Capture the cell that displays the provided text and extract its (X, Y) central coordinate. 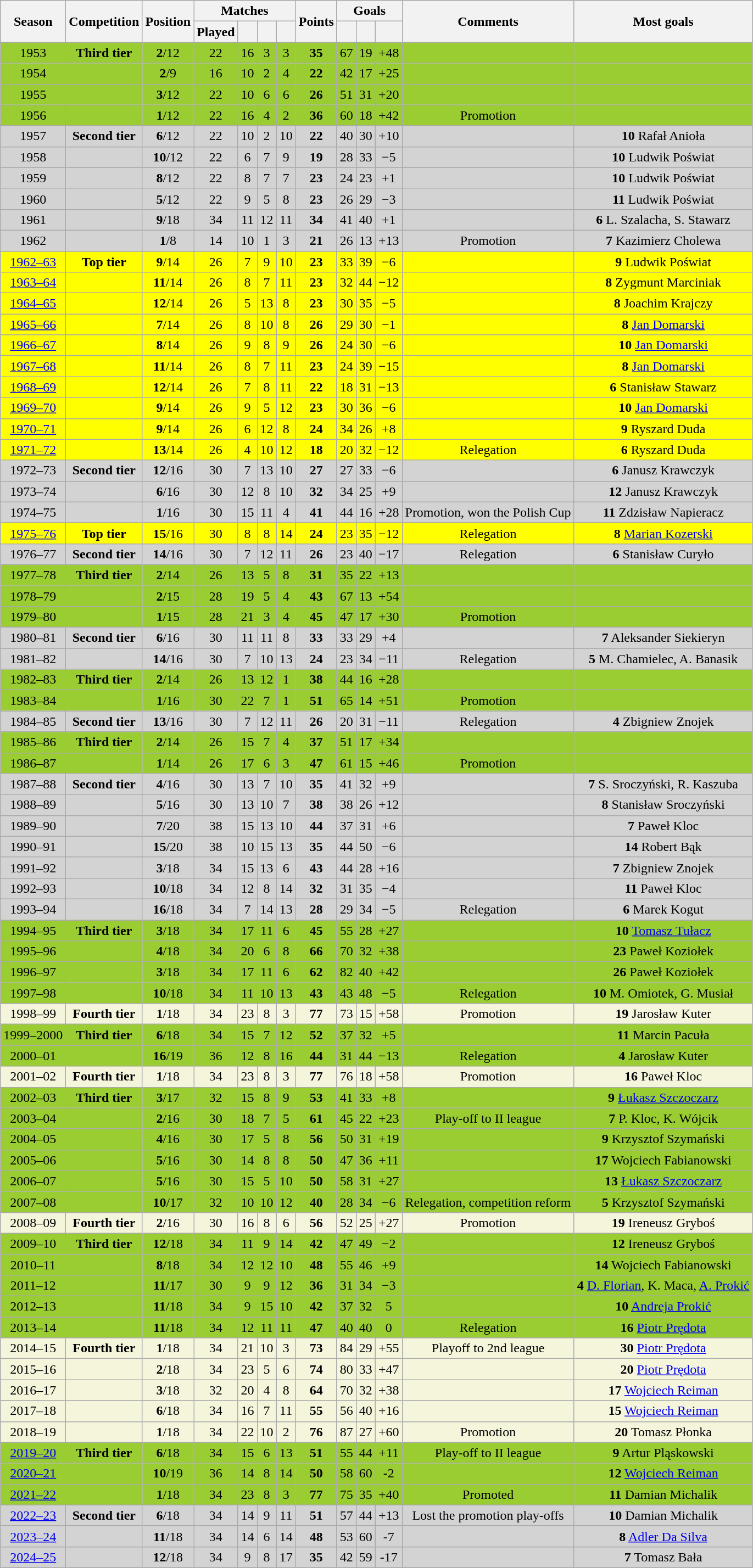
2/18 (168, 1369)
1967–68 (33, 366)
8 Adler Da Silva (663, 1536)
+60 (389, 1432)
1996–97 (33, 972)
1990–91 (33, 847)
10 Andreja Prokić (663, 1307)
1997–98 (33, 993)
8 Marian Kozerski (663, 533)
2018–19 (33, 1432)
Playoff to 2nd league (488, 1348)
13/16 (168, 721)
6 Stanisław Stawarz (663, 387)
Competition (104, 21)
1/15 (168, 617)
5/12 (168, 199)
1956 (33, 115)
2022–23 (33, 1515)
6 Janusz Krawczyk (663, 471)
Relegation, competition reform (488, 1202)
2006–07 (33, 1181)
7 Kazimierz Cholewa (663, 240)
46 (366, 1264)
8 Zygmunt Marciniak (663, 283)
−2 (389, 1244)
87 (346, 1432)
+30 (389, 617)
15 Wojciech Reiman (663, 1411)
7 Tomasz Bała (663, 1557)
Season (33, 21)
8/12 (168, 178)
30 Piotr Prędota (663, 1348)
1963–64 (33, 283)
20 Piotr Prędota (663, 1369)
1999–2000 (33, 1035)
8 Stanisław Sroczyński (663, 805)
15/20 (168, 847)
2010–11 (33, 1264)
1954 (33, 74)
9 Ryszard Duda (663, 429)
2024–25 (33, 1557)
1981–82 (33, 659)
+46 (389, 763)
12 Wojciech Reiman (663, 1474)
Position (168, 21)
1974–75 (33, 512)
11 Zdzisław Napieracz (663, 512)
10/12 (168, 157)
2019–20 (33, 1453)
+40 (389, 1494)
2016–17 (33, 1390)
10 Tomasz Tułacz (663, 931)
4 D. Florian, K. Maca, A. Prokić (663, 1286)
1958 (33, 157)
80 (346, 1369)
1976–77 (33, 554)
4 Jarosław Kuter (663, 1056)
−4 (389, 888)
6 L. Szalacha, S. Stawarz (663, 220)
1965–66 (33, 324)
1962 (33, 240)
Lost the promotion play-offs (488, 1515)
−15 (389, 366)
+5 (389, 1035)
1993–94 (33, 909)
7 P. Kloc, K. Wójcik (663, 1118)
Promotion, won the Polish Cup (488, 512)
1975–76 (33, 533)
1984–85 (33, 721)
7/14 (168, 324)
1/8 (168, 240)
26 Paweł Koziołek (663, 972)
4/18 (168, 951)
11 Paweł Kloc (663, 888)
14 Wojciech Fabianowski (663, 1264)
+54 (389, 596)
1992–93 (33, 888)
Played (216, 32)
1969–70 (33, 408)
Matches (245, 11)
+48 (389, 53)
6/12 (168, 136)
1977–78 (33, 575)
1970–71 (33, 429)
12/16 (168, 471)
1957 (33, 136)
11/17 (168, 1286)
-2 (389, 1474)
10 Damian Michalik (663, 1515)
11 Marcin Pacuła (663, 1035)
65 (346, 701)
1991–92 (33, 867)
+25 (389, 74)
1973–74 (33, 491)
8 Joachim Krajczy (663, 304)
1980–81 (33, 638)
1988–89 (33, 805)
3/12 (168, 94)
64 (316, 1390)
3/17 (168, 1097)
14 Robert Bąk (663, 847)
1961 (33, 220)
7 Paweł Kloc (663, 826)
59 (366, 1557)
2023–24 (33, 1536)
6 Marek Kogut (663, 909)
6 Stanisław Curyło (663, 554)
1986–87 (33, 763)
62 (316, 972)
9 Krzysztof Szymański (663, 1139)
2020–21 (33, 1474)
−17 (389, 554)
2000–01 (33, 1056)
Most goals (663, 21)
1979–80 (33, 617)
17 Wojciech Fabianowski (663, 1160)
19 Ireneusz Gryboś (663, 1223)
Comments (488, 21)
1/12 (168, 115)
1959 (33, 178)
1985–86 (33, 742)
16 Piotr Prędota (663, 1328)
Points (316, 21)
1971–72 (33, 450)
13/14 (168, 450)
2/12 (168, 53)
15/16 (168, 533)
2017–18 (33, 1411)
2008–09 (33, 1223)
2009–10 (33, 1244)
12 Ireneusz Gryboś (663, 1244)
2005–06 (33, 1160)
2014–15 (33, 1348)
82 (346, 972)
19 Jarosław Kuter (663, 1014)
+12 (389, 805)
75 (346, 1494)
Promoted (488, 1494)
1983–84 (33, 701)
9 Artur Pląskowski (663, 1453)
6 Ryszard Duda (663, 450)
+20 (389, 94)
7 Aleksander Siekieryn (663, 638)
2011–12 (33, 1286)
11 Damian Michalik (663, 1494)
2/9 (168, 74)
74 (316, 1369)
2012–13 (33, 1307)
9 Ludwik Poświat (663, 262)
+19 (389, 1139)
1968–69 (33, 387)
+47 (389, 1369)
16/19 (168, 1056)
+6 (389, 826)
+4 (389, 638)
−1 (389, 324)
16/18 (168, 909)
4 Zbigniew Znojek (663, 721)
16 Paweł Kloc (663, 1077)
1995–96 (33, 951)
13 Łukasz Szczoczarz (663, 1181)
2004–05 (33, 1139)
10/19 (168, 1474)
1978–79 (33, 596)
1960 (33, 199)
+23 (389, 1118)
1982–83 (33, 680)
5 Krzysztof Szymański (663, 1202)
8/14 (168, 345)
1/14 (168, 763)
1953 (33, 53)
7 Zbigniew Znojek (663, 867)
2021–22 (33, 1494)
1955 (33, 94)
1989–90 (33, 826)
2003–04 (33, 1118)
12 Janusz Krawczyk (663, 491)
66 (316, 951)
49 (366, 1244)
+10 (389, 136)
1964–65 (33, 304)
-7 (389, 1536)
1998–99 (33, 1014)
7 S. Sroczyński, R. Kaszuba (663, 784)
+51 (389, 701)
2/15 (168, 596)
7/20 (168, 826)
10 Rafał Anioła (663, 136)
10/17 (168, 1202)
Goals (369, 11)
+34 (389, 742)
1994–95 (33, 931)
1962–63 (33, 262)
9 Łukasz Szczoczarz (663, 1097)
1966–67 (33, 345)
5 M. Chamielec, A. Banasik (663, 659)
57 (346, 1515)
0 (389, 1328)
+55 (389, 1348)
1987–88 (33, 784)
2015–16 (33, 1369)
20 Tomasz Płonka (663, 1432)
2002–03 (33, 1097)
10 M. Omiotek, G. Musiał (663, 993)
23 Paweł Koziołek (663, 951)
17 Wojciech Reiman (663, 1390)
1972–73 (33, 471)
8/18 (168, 1264)
2001–02 (33, 1077)
9/18 (168, 220)
11 Ludwik Poświat (663, 199)
-17 (389, 1557)
2007–08 (33, 1202)
84 (346, 1348)
2013–14 (33, 1328)
